Extract the (x, y) coordinate from the center of the cell holding the provided text.  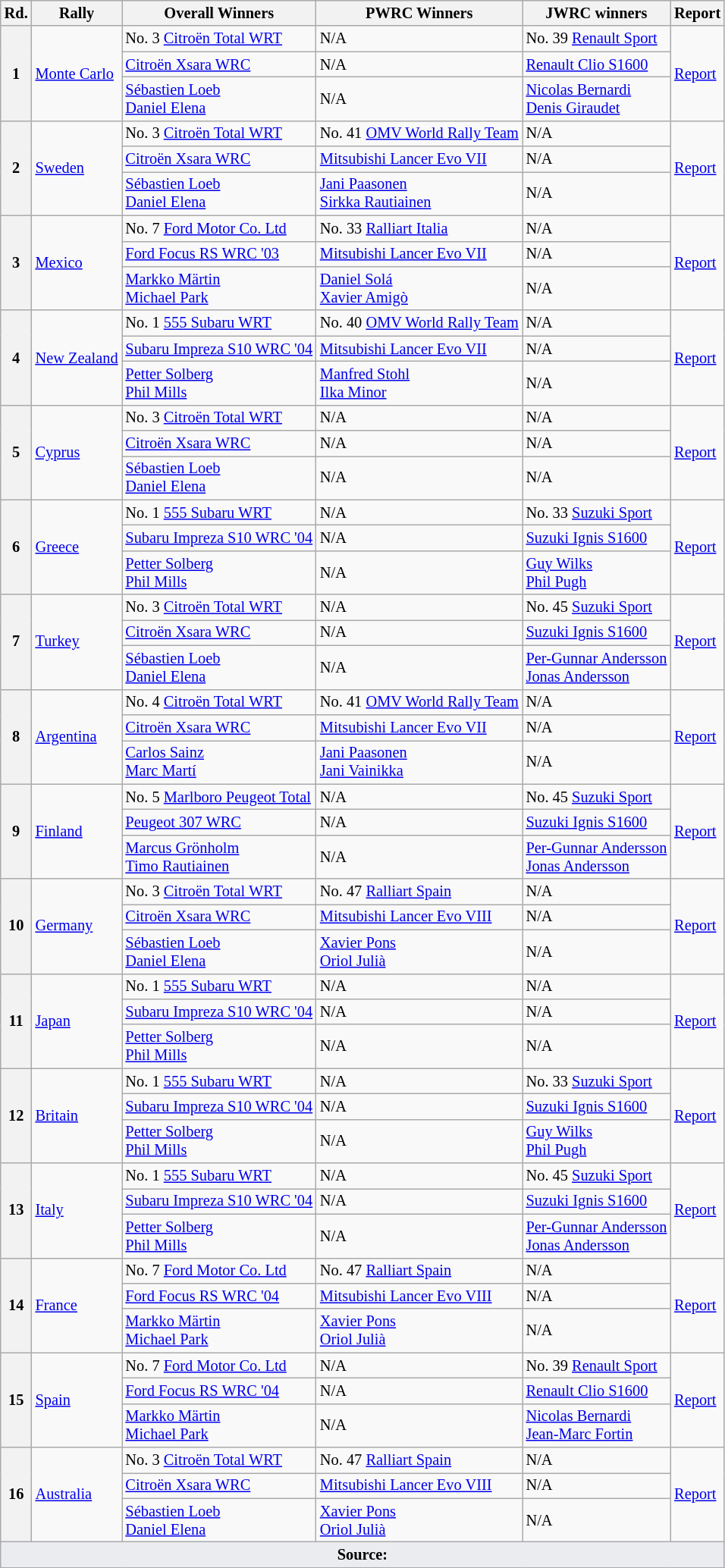
9 (17, 831)
4 (17, 358)
Germany (77, 927)
Rd. (17, 13)
Peugeot 307 WRC (218, 822)
13 (17, 1210)
No. 4 Citroën Total WRT (218, 702)
11 (17, 1021)
6 (17, 547)
Italy (77, 1210)
Finland (77, 831)
Turkey (77, 641)
16 (17, 1495)
Japan (77, 1021)
Australia (77, 1495)
8 (17, 737)
5 (17, 452)
Greece (77, 547)
France (77, 1306)
Spain (77, 1400)
Sweden (77, 168)
Marcus Grönholm Timo Rautiainen (218, 857)
3 (17, 262)
12 (17, 1116)
Monte Carlo (77, 73)
15 (17, 1400)
No. 40 OMV World Rally Team (419, 323)
14 (17, 1306)
Daniel Solá Xavier Amigò (419, 288)
Nicolas Bernardi Jean-Marc Fortin (597, 1425)
Source: (362, 1555)
Nicolas Bernardi Denis Giraudet (597, 99)
10 (17, 927)
New Zealand (77, 358)
Mexico (77, 262)
PWRC Winners (419, 13)
Jani Paasonen Jani Vainikka (419, 762)
Jani Paasonen Sirkka Rautiainen (419, 193)
7 (17, 641)
2 (17, 168)
Argentina (77, 737)
Ford Focus RS WRC '03 (218, 254)
1 (17, 73)
Britain (77, 1116)
Manfred Stohl Ilka Minor (419, 383)
Overall Winners (218, 13)
Cyprus (77, 452)
Carlos Sainz Marc Martí (218, 762)
No. 33 Ralliart Italia (419, 228)
No. 5 Marlboro Peugeot Total (218, 797)
JWRC winners (597, 13)
Rally (77, 13)
